Extract the [X, Y] coordinate from the center of the cell holding the provided text.  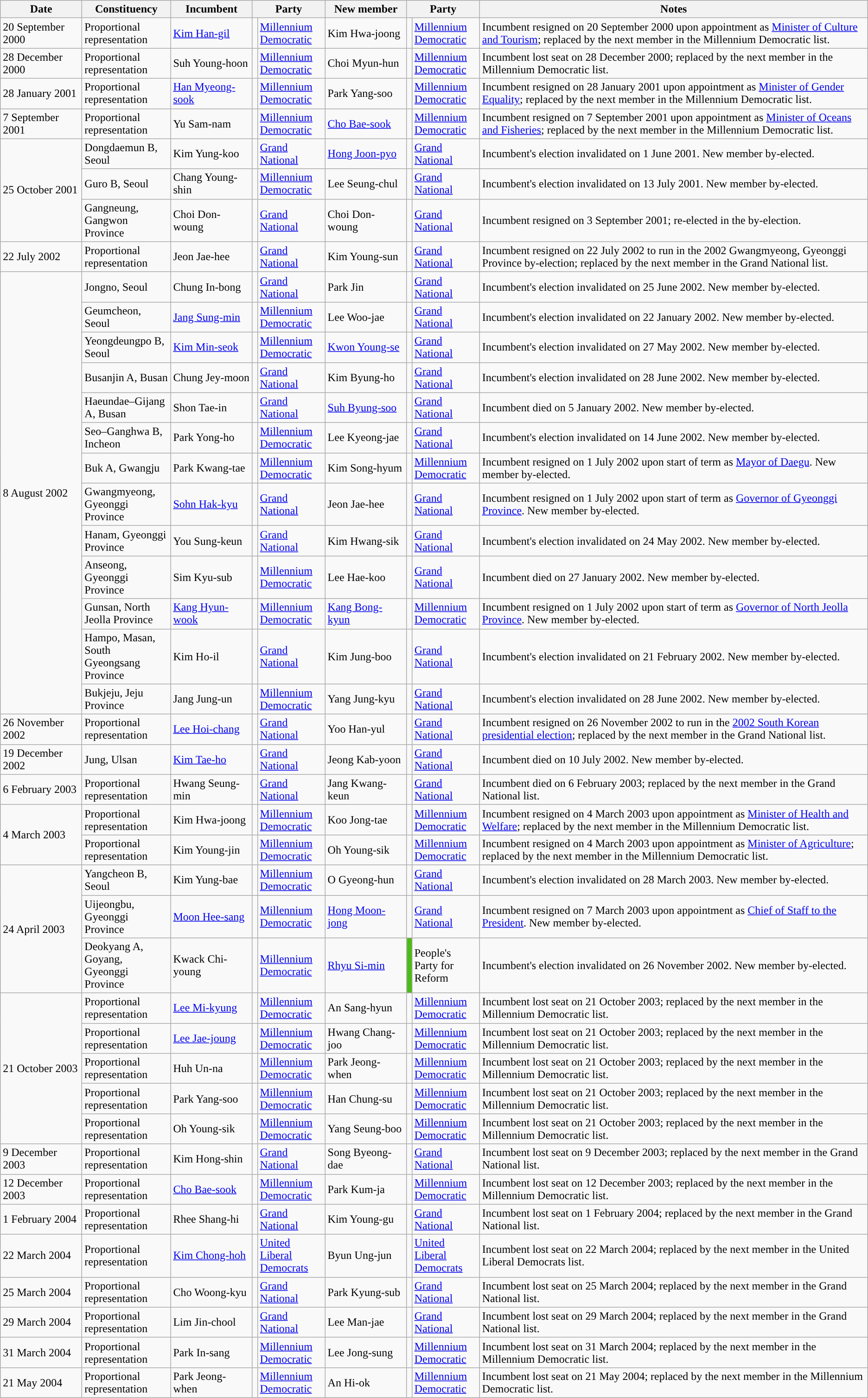
Moon Hee-sang [211, 916]
Rhyu Si-min [366, 965]
Jang Kwang-keun [366, 789]
Lee Mi-kyung [211, 1008]
9 December 2003 [41, 1159]
Jeong Kab-yoon [366, 760]
Haeundae–Gijang A, Busan [126, 408]
Incumbent's election invalidated on 25 June 2002. New member by-elected. [673, 287]
Constituency [126, 9]
Cho Woong-kyu [211, 1292]
Park Kwang-tae [211, 468]
Gunsan, North Jeolla Province [126, 614]
28 December 2000 [41, 63]
Incumbent resigned on 7 March 2003 upon appointment as Chief of Staff to the President. New member by-elected. [673, 916]
Deokyang A, Goyang, Gyeonggi Province [126, 965]
Kim Young-sun [366, 257]
22 July 2002 [41, 257]
Kim Song-hyum [366, 468]
Incumbent lost seat on 31 March 2004; replaced by the next member in the Millennium Democratic list. [673, 1352]
Hwang Seung-min [211, 789]
Guro B, Seoul [126, 184]
12 December 2003 [41, 1189]
Kang Hyun-wook [211, 614]
Incumbent's election invalidated on 24 May 2002. New member by-elected. [673, 541]
Lee Seung-chul [366, 184]
24 April 2003 [41, 929]
Han Chung-su [366, 1099]
Kim Young-jin [211, 849]
Kim Han-gil [211, 33]
Incumbent died on 5 January 2002. New member by-elected. [673, 408]
Chang Young-shin [211, 184]
19 December 2002 [41, 760]
25 October 2001 [41, 190]
Incumbent resigned on 3 September 2001; re-elected in the by-election. [673, 220]
Koo Jong-tae [366, 820]
Kim Jung-boo [366, 657]
Notes [673, 9]
Kim Young-gu [366, 1219]
Chung In-bong [211, 287]
Incumbent [211, 9]
New member [366, 9]
26 November 2002 [41, 729]
25 March 2004 [41, 1292]
Lee Jong-sung [366, 1352]
22 March 2004 [41, 1256]
Geumcheon, Seoul [126, 317]
Anseong, Gyeonggi Province [126, 577]
Kwack Chi-young [211, 965]
20 September 2000 [41, 33]
Jang Jung-un [211, 699]
Hong Joon-pyo [366, 154]
Jung, Ulsan [126, 760]
Incumbent resigned on 26 November 2002 to run in the 2002 South Korean presidential election; replaced by the next member in the Grand National list. [673, 729]
Buk A, Gwangju [126, 468]
Incumbent's election invalidated on 22 January 2002. New member by-elected. [673, 317]
Song Byeong-dae [366, 1159]
Shon Tae-in [211, 408]
Choi Myun-hun [366, 63]
Lee Kyeong-jae [366, 438]
4 March 2003 [41, 835]
Hampo, Masan, South Gyeongsang Province [126, 657]
Incumbent lost seat on 9 December 2003; replaced by the next member in the Grand National list. [673, 1159]
Kim Tae-ho [211, 760]
You Sung-keun [211, 541]
Yu Sam-nam [211, 123]
O Gyeong-hun [366, 880]
Sim Kyu-sub [211, 577]
Kim Ho-il [211, 657]
21 May 2004 [41, 1383]
Incumbent lost seat on 21 May 2004; replaced by the next member in the Millennium Democratic list. [673, 1383]
Lee Man-jae [366, 1322]
Lim Jin-chool [211, 1322]
1 February 2004 [41, 1219]
Incumbent lost seat on 1 February 2004; replaced by the next member in the Grand National list. [673, 1219]
Park Kum-ja [366, 1189]
Kim Min-seok [211, 347]
21 October 2003 [41, 1068]
Hong Moon-jong [366, 916]
Kim Byung-ho [366, 377]
People's Party for Reform [446, 965]
Incumbent's election invalidated on 1 June 2001. New member by-elected. [673, 154]
Park Jin [366, 287]
Sohn Hak-kyu [211, 504]
Lee Woo-jae [366, 317]
Hwang Chang-joo [366, 1039]
Suh Byung-soo [366, 408]
Yeongdeungpo B, Seoul [126, 347]
Yang Seung-boo [366, 1129]
Incumbent died on 6 February 2003; replaced by the next member in the Grand National list. [673, 789]
Incumbent died on 27 January 2002. New member by-elected. [673, 577]
Incumbent resigned on 1 July 2002 upon start of term as Mayor of Daegu. New member by-elected. [673, 468]
28 January 2001 [41, 94]
Lee Hae-koo [366, 577]
Yoo Han-yul [366, 729]
Kim Yung-bae [211, 880]
Kim Yung-koo [211, 154]
Incumbent lost seat on 28 December 2000; replaced by the next member in the Millennium Democratic list. [673, 63]
Yangcheon B, Seoul [126, 880]
8 August 2002 [41, 493]
Incumbent resigned on 4 March 2003 upon appointment as Minister of Health and Welfare; replaced by the next member in the Millennium Democratic list. [673, 820]
Yang Jung-kyu [366, 699]
Incumbent resigned on 1 July 2002 upon start of term as Governor of North Jeolla Province. New member by-elected. [673, 614]
Byun Ung-jun [366, 1256]
Incumbent resigned on 1 July 2002 upon start of term as Governor of Gyeonggi Province. New member by-elected. [673, 504]
Uijeongbu, Gyeonggi Province [126, 916]
Incumbent's election invalidated on 26 November 2002. New member by-elected. [673, 965]
Incumbent lost seat on 22 March 2004; replaced by the next member in the United Liberal Democrats list. [673, 1256]
Lee Jae-joung [211, 1039]
Kwon Young-se [366, 347]
Incumbent lost seat on 29 March 2004; replaced by the next member in the Grand National list. [673, 1322]
Bukjeju, Jeju Province [126, 699]
Incumbent lost seat on 12 December 2003; replaced by the next member in the Millennium Democratic list. [673, 1189]
Seo–Ganghwa B, Incheon [126, 438]
Rhee Shang-hi [211, 1219]
Incumbent lost seat on 25 March 2004; replaced by the next member in the Grand National list. [673, 1292]
Hanam, Gyeonggi Province [126, 541]
31 March 2004 [41, 1352]
Lee Hoi-chang [211, 729]
An Hi-ok [366, 1383]
Jongno, Seoul [126, 287]
Han Myeong-sook [211, 94]
29 March 2004 [41, 1322]
Park In-sang [211, 1352]
Kim Hwang-sik [366, 541]
Incumbent's election invalidated on 21 February 2002. New member by-elected. [673, 657]
Kim Hong-shin [211, 1159]
Busanjin A, Busan [126, 377]
Park Yong-ho [211, 438]
Incumbent's election invalidated on 13 July 2001. New member by-elected. [673, 184]
Gangneung, Gangwon Province [126, 220]
Incumbent resigned on 28 January 2001 upon appointment as Minister of Gender Equality; replaced by the next member in the Millennium Democratic list. [673, 94]
Huh Un-na [211, 1068]
Gwangmyeong, Gyeonggi Province [126, 504]
Incumbent resigned on 4 March 2003 upon appointment as Minister of Agriculture; replaced by the next member in the Millennium Democratic list. [673, 849]
Suh Young-hoon [211, 63]
Chung Jey-moon [211, 377]
7 September 2001 [41, 123]
6 February 2003 [41, 789]
Jang Sung-min [211, 317]
Dongdaemun B, Seoul [126, 154]
Kang Bong-kyun [366, 614]
Park Kyung-sub [366, 1292]
Kim Chong-hoh [211, 1256]
Incumbent died on 10 July 2002. New member by-elected. [673, 760]
Date [41, 9]
Incumbent's election invalidated on 27 May 2002. New member by-elected. [673, 347]
Incumbent's election invalidated on 14 June 2002. New member by-elected. [673, 438]
Incumbent's election invalidated on 28 March 2003. New member by-elected. [673, 880]
An Sang-hyun [366, 1008]
